Capture the cell that displays the provided text and extract its [x, y] central coordinate. 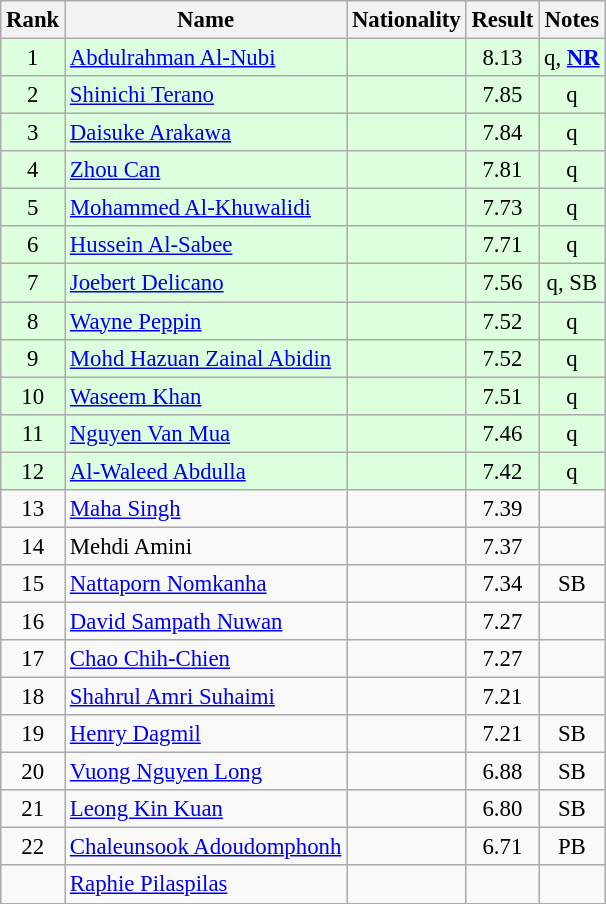
David Sampath Nuwan [206, 621]
6.71 [502, 847]
7.56 [502, 283]
7.42 [502, 471]
Chaleunsook Adoudomphonh [206, 847]
8.13 [502, 58]
7.85 [502, 95]
1 [33, 58]
Waseem Khan [206, 396]
Mohd Hazuan Zainal Abidin [206, 358]
Nationality [406, 20]
7.34 [502, 584]
Leong Kin Kuan [206, 809]
21 [33, 809]
12 [33, 471]
7.81 [502, 170]
Rank [33, 20]
5 [33, 208]
Mohammed Al-Khuwalidi [206, 208]
7.37 [502, 546]
Wayne Peppin [206, 321]
3 [33, 133]
22 [33, 847]
4 [33, 170]
7.46 [502, 433]
Daisuke Arakawa [206, 133]
7.51 [502, 396]
16 [33, 621]
7.39 [502, 509]
q, SB [572, 283]
Nguyen Van Mua [206, 433]
Shinichi Terano [206, 95]
8 [33, 321]
15 [33, 584]
6.80 [502, 809]
7.73 [502, 208]
7.71 [502, 245]
18 [33, 697]
Maha Singh [206, 509]
10 [33, 396]
Raphie Pilaspilas [206, 885]
2 [33, 95]
Notes [572, 20]
Name [206, 20]
Zhou Can [206, 170]
Al-Waleed Abdulla [206, 471]
20 [33, 772]
6.88 [502, 772]
PB [572, 847]
9 [33, 358]
6 [33, 245]
Vuong Nguyen Long [206, 772]
Chao Chih-Chien [206, 659]
14 [33, 546]
Result [502, 20]
Shahrul Amri Suhaimi [206, 697]
Joebert Delicano [206, 283]
13 [33, 509]
7.84 [502, 133]
Nattaporn Nomkanha [206, 584]
Mehdi Amini [206, 546]
11 [33, 433]
7 [33, 283]
19 [33, 734]
Henry Dagmil [206, 734]
q, NR [572, 58]
17 [33, 659]
Abdulrahman Al-Nubi [206, 58]
Hussein Al-Sabee [206, 245]
